Output the (X, Y) coordinate of the center of the cell containing the given text.  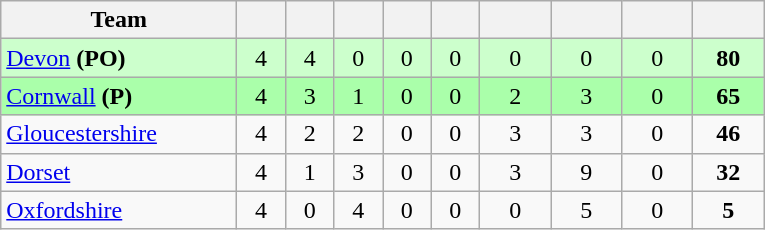
32 (728, 172)
Gloucestershire (119, 134)
Team (119, 20)
9 (586, 172)
Devon (PO) (119, 58)
Oxfordshire (119, 210)
80 (728, 58)
65 (728, 96)
Cornwall (P) (119, 96)
Dorset (119, 172)
46 (728, 134)
